Determine the [X, Y] coordinate at the center of the cell enclosing the given text.  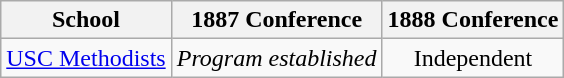
School [86, 20]
USC Methodists [86, 58]
1888 Conference [473, 20]
Program established [276, 58]
1887 Conference [276, 20]
Independent [473, 58]
